Identify which cell holds the provided text, then report its [x, y] central coordinate. 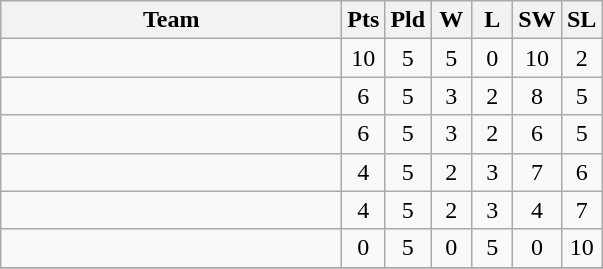
SL [582, 20]
L [492, 20]
SW [537, 20]
W [452, 20]
Team [172, 20]
8 [537, 96]
Pld [408, 20]
Pts [364, 20]
